From the cell containing the given text, extract its center point as (x, y) coordinate. 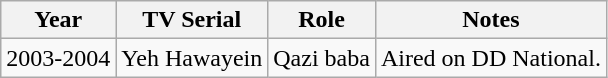
Qazi baba (322, 58)
Notes (490, 20)
TV Serial (192, 20)
2003-2004 (58, 58)
Aired on DD National. (490, 58)
Role (322, 20)
Year (58, 20)
Yeh Hawayein (192, 58)
